Locate the cell with the specified text and output its [x, y] center coordinate. 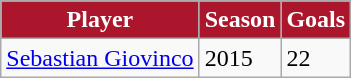
22 [316, 58]
Player [100, 20]
Sebastian Giovinco [100, 58]
Season [240, 20]
Goals [316, 20]
2015 [240, 58]
